Capture the cell that displays the provided text and extract its [X, Y] central coordinate. 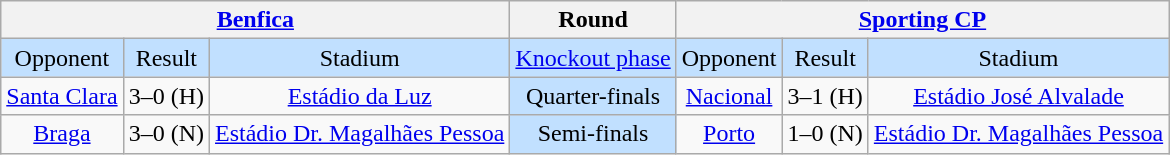
Estádio José Alvalade [1018, 96]
Sporting CP [922, 20]
Nacional [729, 96]
Santa Clara [62, 96]
Benfica [256, 20]
Porto [729, 134]
Quarter-finals [593, 96]
3–0 (N) [166, 134]
3–0 (H) [166, 96]
1–0 (N) [825, 134]
Round [593, 20]
Knockout phase [593, 58]
Estádio da Luz [360, 96]
Braga [62, 134]
Semi-finals [593, 134]
3–1 (H) [825, 96]
